Return the [x, y] coordinate for the center point of the cell that contains the specified text.  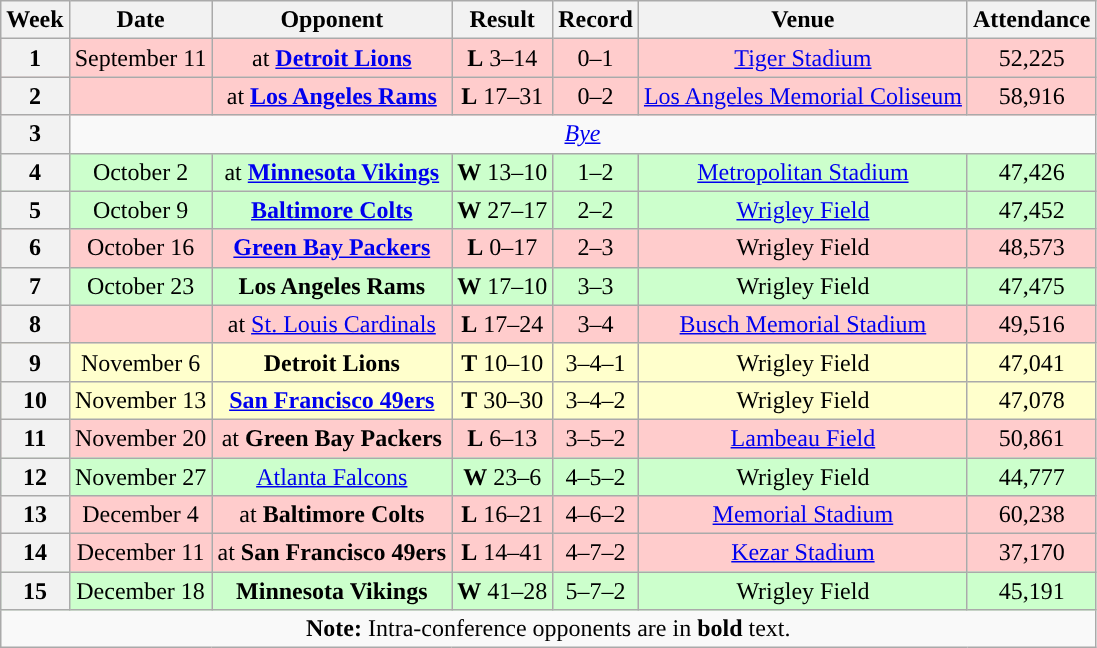
at Minnesota Vikings [332, 172]
Note: Intra-conference opponents are in bold text. [548, 629]
W 17–10 [502, 286]
December 4 [140, 515]
2–3 [596, 248]
1 [35, 58]
L 6–13 [502, 438]
L 17–31 [502, 96]
47,078 [1031, 400]
November 27 [140, 477]
October 16 [140, 248]
at Green Bay Packers [332, 438]
0–2 [596, 96]
Detroit Lions [332, 362]
L 0–17 [502, 248]
3–3 [596, 286]
12 [35, 477]
48,573 [1031, 248]
Lambeau Field [802, 438]
49,516 [1031, 324]
44,777 [1031, 477]
50,861 [1031, 438]
October 2 [140, 172]
Record [596, 20]
Result [502, 20]
5–7–2 [596, 591]
Tiger Stadium [802, 58]
L 16–21 [502, 515]
at St. Louis Cardinals [332, 324]
November 20 [140, 438]
Baltimore Colts [332, 210]
Bye [582, 134]
4–5–2 [596, 477]
9 [35, 362]
4–6–2 [596, 515]
13 [35, 515]
at Detroit Lions [332, 58]
3–4–2 [596, 400]
W 27–17 [502, 210]
10 [35, 400]
Busch Memorial Stadium [802, 324]
Metropolitan Stadium [802, 172]
47,041 [1031, 362]
T 30–30 [502, 400]
Memorial Stadium [802, 515]
W 13–10 [502, 172]
47,426 [1031, 172]
Minnesota Vikings [332, 591]
October 23 [140, 286]
3–5–2 [596, 438]
Week [35, 20]
Date [140, 20]
December 11 [140, 553]
San Francisco 49ers [332, 400]
Atlanta Falcons [332, 477]
at Baltimore Colts [332, 515]
47,475 [1031, 286]
2–2 [596, 210]
2 [35, 96]
3–4 [596, 324]
Venue [802, 20]
December 18 [140, 591]
5 [35, 210]
W 41–28 [502, 591]
60,238 [1031, 515]
L 17–24 [502, 324]
Green Bay Packers [332, 248]
at Los Angeles Rams [332, 96]
11 [35, 438]
Attendance [1031, 20]
37,170 [1031, 553]
8 [35, 324]
Kezar Stadium [802, 553]
4 [35, 172]
September 11 [140, 58]
Los Angeles Rams [332, 286]
14 [35, 553]
45,191 [1031, 591]
Los Angeles Memorial Coliseum [802, 96]
3 [35, 134]
7 [35, 286]
W 23–6 [502, 477]
T 10–10 [502, 362]
6 [35, 248]
October 9 [140, 210]
52,225 [1031, 58]
47,452 [1031, 210]
3–4–1 [596, 362]
November 6 [140, 362]
0–1 [596, 58]
4–7–2 [596, 553]
15 [35, 591]
L 14–41 [502, 553]
at San Francisco 49ers [332, 553]
1–2 [596, 172]
November 13 [140, 400]
L 3–14 [502, 58]
Opponent [332, 20]
58,916 [1031, 96]
